Determine the [x, y] coordinate at the center of the cell enclosing the given text.  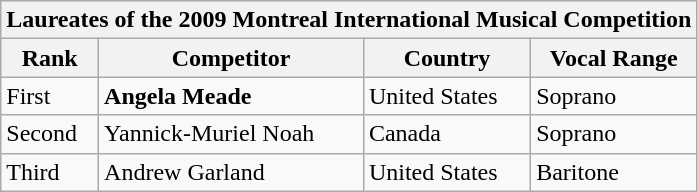
First [50, 96]
Competitor [232, 58]
Canada [446, 134]
Baritone [614, 172]
Vocal Range [614, 58]
Third [50, 172]
Laureates of the 2009 Montreal International Musical Competition [349, 20]
Yannick-Muriel Noah [232, 134]
Angela Meade [232, 96]
Country [446, 58]
Andrew Garland [232, 172]
Rank [50, 58]
Second [50, 134]
